Find where the given text appears and provide that cell's center as [X, Y] coordinate. 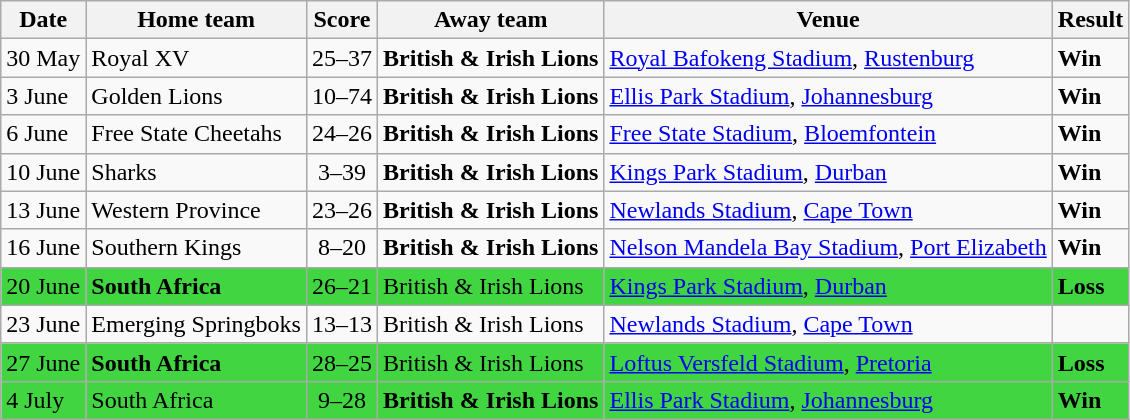
Sharks [196, 172]
Score [342, 20]
13–13 [342, 324]
Away team [490, 20]
10–74 [342, 96]
Date [44, 20]
3 June [44, 96]
13 June [44, 210]
10 June [44, 172]
Southern Kings [196, 248]
3–39 [342, 172]
Nelson Mandela Bay Stadium, Port Elizabeth [828, 248]
8–20 [342, 248]
24–26 [342, 134]
Western Province [196, 210]
Free State Stadium, Bloemfontein [828, 134]
16 June [44, 248]
Royal Bafokeng Stadium, Rustenburg [828, 58]
27 June [44, 362]
6 June [44, 134]
26–21 [342, 286]
30 May [44, 58]
23 June [44, 324]
Loftus Versfeld Stadium, Pretoria [828, 362]
Emerging Springboks [196, 324]
25–37 [342, 58]
4 July [44, 400]
Venue [828, 20]
Free State Cheetahs [196, 134]
23–26 [342, 210]
9–28 [342, 400]
Home team [196, 20]
Golden Lions [196, 96]
Result [1090, 20]
20 June [44, 286]
28–25 [342, 362]
Royal XV [196, 58]
